Return [x, y] of the center of cell containing provided text 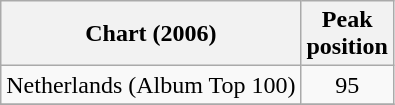
Peakposition [347, 34]
Netherlands (Album Top 100) [151, 85]
95 [347, 85]
Chart (2006) [151, 34]
